From the cell containing the given text, extract its center point as (X, Y) coordinate. 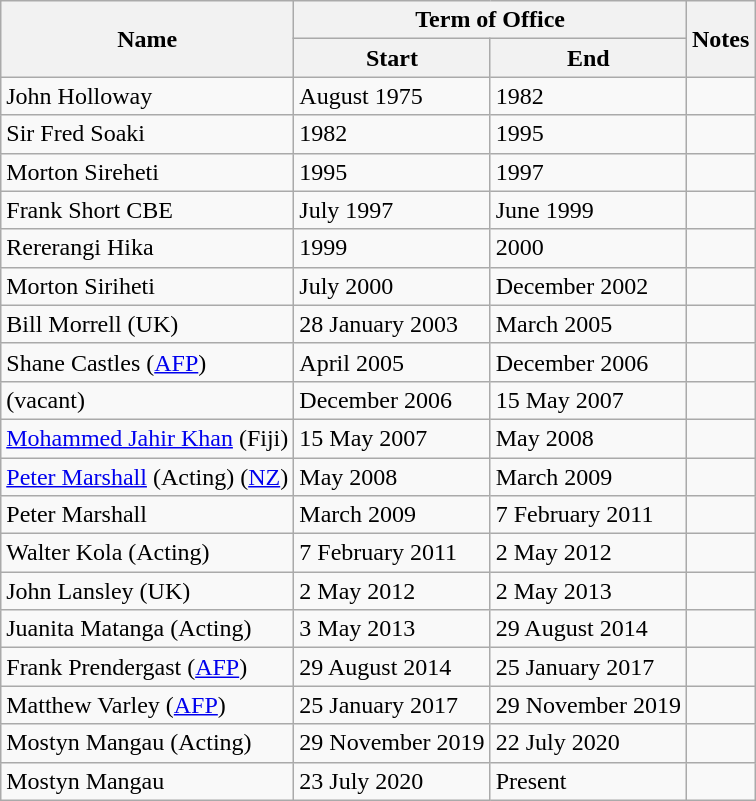
Peter Marshall (Acting) (NZ) (148, 477)
Frank Short CBE (148, 210)
Peter Marshall (148, 515)
22 July 2020 (588, 743)
July 1997 (392, 210)
Term of Office (490, 20)
August 1975 (392, 96)
Frank Prendergast (AFP) (148, 667)
John Holloway (148, 96)
End (588, 58)
Rererangi Hika (148, 248)
2000 (588, 248)
(vacant) (148, 400)
April 2005 (392, 362)
3 May 2013 (392, 629)
1999 (392, 248)
1997 (588, 172)
28 January 2003 (392, 324)
Notes (720, 39)
Present (588, 781)
Morton Sireheti (148, 172)
John Lansley (UK) (148, 591)
Sir Fred Soaki (148, 134)
Shane Castles (AFP) (148, 362)
June 1999 (588, 210)
Mostyn Mangau (Acting) (148, 743)
March 2005 (588, 324)
Name (148, 39)
Walter Kola (Acting) (148, 553)
Bill Morrell (UK) (148, 324)
Juanita Matanga (Acting) (148, 629)
Morton Siriheti (148, 286)
2 May 2013 (588, 591)
Mostyn Mangau (148, 781)
Start (392, 58)
July 2000 (392, 286)
Mohammed Jahir Khan (Fiji) (148, 438)
Matthew Varley (AFP) (148, 705)
23 July 2020 (392, 781)
December 2002 (588, 286)
